Locate the cell with the specified text and output its (x, y) center coordinate. 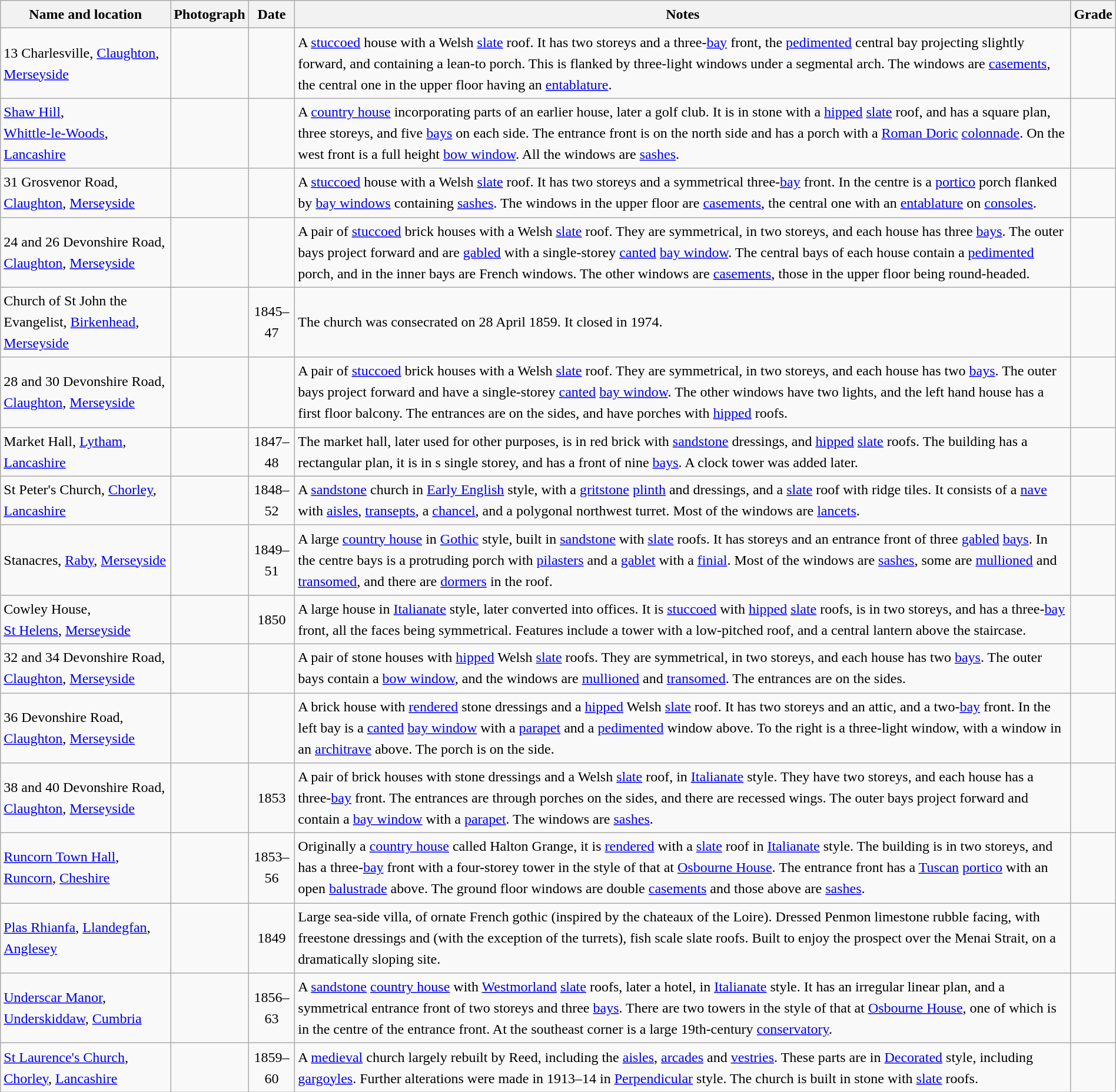
Church of St John the Evangelist, Birkenhead, Merseyside (86, 322)
Runcorn Town Hall, Runcorn, Cheshire (86, 868)
24 and 26 Devonshire Road, Claughton, Merseyside (86, 252)
Shaw Hill,Whittle-le-Woods, Lancashire (86, 133)
Grade (1093, 14)
1856–63 (272, 1008)
13 Charlesville, Claughton, Merseyside (86, 64)
Plas Rhianfa, Llandegfan, Anglesey (86, 938)
1849 (272, 938)
St Laurence's Church, Chorley, Lancashire (86, 1067)
Photograph (210, 14)
The church was consecrated on 28 April 1859. It closed in 1974. (683, 322)
Cowley House,St Helens, Merseyside (86, 619)
Stanacres, Raby, Merseyside (86, 560)
32 and 34 Devonshire Road, Claughton, Merseyside (86, 668)
St Peter's Church, Chorley, Lancashire (86, 500)
1853–56 (272, 868)
Market Hall, Lytham, Lancashire (86, 452)
Underscar Manor, Underskiddaw, Cumbria (86, 1008)
Name and location (86, 14)
38 and 40 Devonshire Road, Claughton, Merseyside (86, 798)
1853 (272, 798)
Date (272, 14)
1848–52 (272, 500)
1850 (272, 619)
28 and 30 Devonshire Road, Claughton, Merseyside (86, 392)
36 Devonshire Road, Claughton, Merseyside (86, 728)
1849–51 (272, 560)
31 Grosvenor Road, Claughton, Merseyside (86, 193)
Notes (683, 14)
1847–48 (272, 452)
1859–60 (272, 1067)
1845–47 (272, 322)
